Output the (X, Y) coordinate of the center of the cell containing the given text.  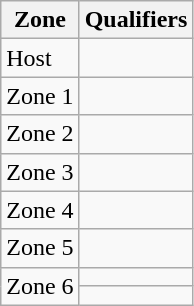
Zone 4 (40, 210)
Qualifiers (136, 20)
Host (40, 58)
Zone 3 (40, 172)
Zone 5 (40, 248)
Zone 2 (40, 134)
Zone (40, 20)
Zone 1 (40, 96)
Zone 6 (40, 286)
